Extract the [x, y] coordinate from the center of the cell holding the provided text.  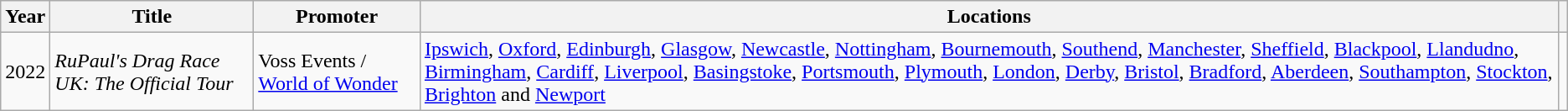
Promoter [337, 17]
Voss Events / World of Wonder [337, 71]
2022 [25, 71]
Year [25, 17]
Locations [988, 17]
Title [152, 17]
RuPaul's Drag Race UK: The Official Tour [152, 71]
